Return (X, Y) of the center of cell containing provided text 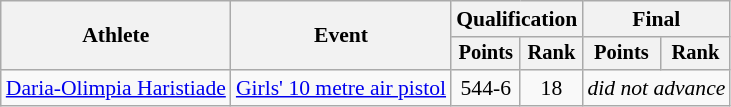
Girls' 10 metre air pistol (341, 88)
544-6 (486, 88)
Event (341, 36)
Daria-Olimpia Haristiade (116, 88)
Athlete (116, 36)
18 (551, 88)
Final (656, 19)
did not advance (656, 88)
Qualification (516, 19)
